Return the (X, Y) coordinate for the center point of the cell that contains the specified text.  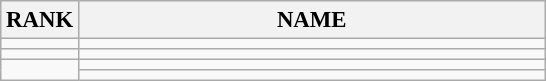
RANK (40, 20)
NAME (312, 20)
